Return (X, Y) of the center of cell containing provided text 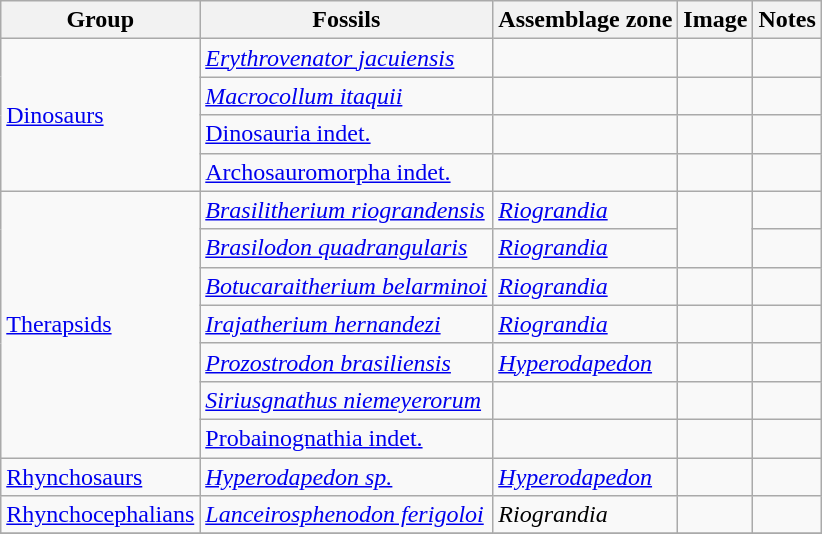
Rhynchosaurs (100, 477)
Group (100, 20)
Notes (787, 20)
Brasilodon quadrangularis (346, 248)
Rhynchocephalians (100, 515)
Prozostrodon brasiliensis (346, 362)
Lanceirosphenodon ferigoloi (346, 515)
Archosauromorpha indet. (346, 172)
Macrocollum itaquii (346, 96)
Therapsids (100, 324)
Brasilitherium riograndensis (346, 210)
Probainognathia indet. (346, 438)
Irajatherium hernandezi (346, 324)
Siriusgnathus niemeyerorum (346, 400)
Fossils (346, 20)
Assemblage zone (586, 20)
Hyperodapedon sp. (346, 477)
Dinosaurs (100, 115)
Dinosauria indet. (346, 134)
Erythrovenator jacuiensis (346, 58)
Image (716, 20)
Botucaraitherium belarminoi (346, 286)
